Output the [X, Y] coordinate of the center of the cell containing the given text.  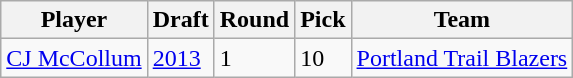
Portland Trail Blazers [462, 58]
Draft [180, 20]
CJ McCollum [74, 58]
Player [74, 20]
Pick [323, 20]
Team [462, 20]
2013 [180, 58]
1 [254, 58]
Round [254, 20]
10 [323, 58]
